Determine the [X, Y] coordinate at the center of the cell enclosing the given text.  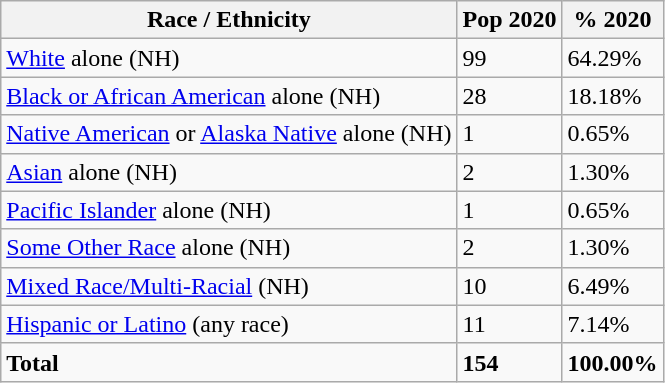
154 [510, 362]
64.29% [612, 58]
Pacific Islander alone (NH) [229, 210]
Mixed Race/Multi-Racial (NH) [229, 286]
6.49% [612, 286]
Some Other Race alone (NH) [229, 248]
% 2020 [612, 20]
Hispanic or Latino (any race) [229, 324]
White alone (NH) [229, 58]
Native American or Alaska Native alone (NH) [229, 134]
7.14% [612, 324]
Black or African American alone (NH) [229, 96]
18.18% [612, 96]
10 [510, 286]
28 [510, 96]
99 [510, 58]
Pop 2020 [510, 20]
Race / Ethnicity [229, 20]
Total [229, 362]
Asian alone (NH) [229, 172]
11 [510, 324]
100.00% [612, 362]
